Search for the cell housing the specified text and yield its (X, Y) center coordinate. 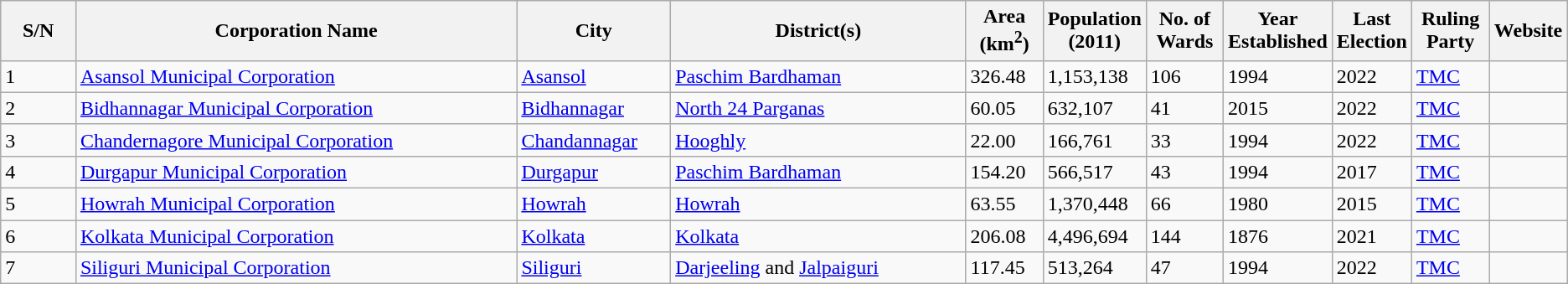
47 (1184, 268)
22.00 (1004, 140)
Howrah Municipal Corporation (296, 204)
City (594, 31)
1,153,138 (1094, 76)
33 (1184, 140)
63.55 (1004, 204)
1980 (1278, 204)
Durgapur (594, 172)
106 (1184, 76)
66 (1184, 204)
4 (39, 172)
Website (1528, 31)
Siliguri (594, 268)
1,370,448 (1094, 204)
Kolkata Municipal Corporation (296, 236)
1 (39, 76)
Last Election (1372, 31)
No. of Wards (1184, 31)
Area (km2) (1004, 31)
60.05 (1004, 108)
6 (39, 236)
513,264 (1094, 268)
Chandannagar (594, 140)
District(s) (818, 31)
206.08 (1004, 236)
117.45 (1004, 268)
2021 (1372, 236)
Year Established (1278, 31)
144 (1184, 236)
Darjeeling and Jalpaiguri (818, 268)
326.48 (1004, 76)
Hooghly (818, 140)
154.20 (1004, 172)
Chandernagore Municipal Corporation (296, 140)
Corporation Name (296, 31)
Asansol (594, 76)
4,496,694 (1094, 236)
632,107 (1094, 108)
North 24 Parganas (818, 108)
3 (39, 140)
566,517 (1094, 172)
S/N (39, 31)
7 (39, 268)
Population (2011) (1094, 31)
2 (39, 108)
41 (1184, 108)
Asansol Municipal Corporation (296, 76)
Siliguri Municipal Corporation (296, 268)
Durgapur Municipal Corporation (296, 172)
166,761 (1094, 140)
Bidhannagar Municipal Corporation (296, 108)
5 (39, 204)
Ruling Party (1450, 31)
Bidhannagar (594, 108)
2017 (1372, 172)
43 (1184, 172)
1876 (1278, 236)
